For the text-containing cell, return its midpoint in (x, y) coordinate format. 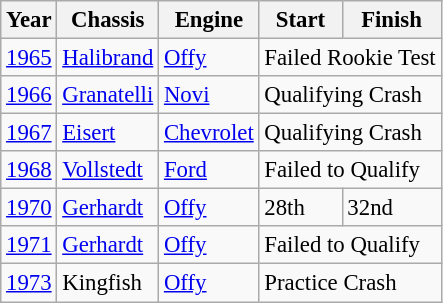
1967 (29, 133)
1970 (29, 208)
Year (29, 20)
1968 (29, 170)
Eisert (108, 133)
Finish (392, 20)
Ford (209, 170)
Halibrand (108, 58)
Vollstedt (108, 170)
Engine (209, 20)
Kingfish (108, 283)
Failed Rookie Test (350, 58)
1966 (29, 95)
Practice Crash (350, 283)
1973 (29, 283)
Novi (209, 95)
1965 (29, 58)
Chevrolet (209, 133)
Start (300, 20)
1971 (29, 245)
Granatelli (108, 95)
32nd (392, 208)
28th (300, 208)
Chassis (108, 20)
